Pinpoint the cell where the given text exists, returning its (x, y) midpoint coordinate. 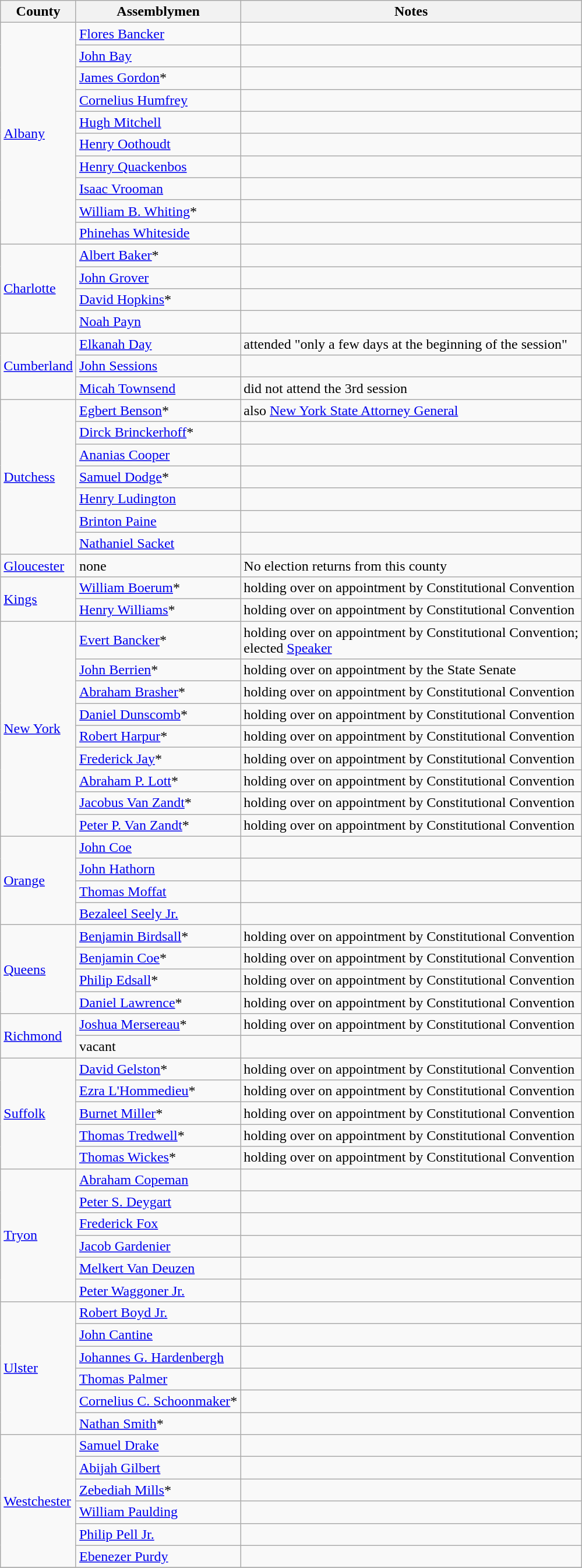
Orange (38, 880)
Daniel Lawrence* (158, 1002)
Dutchess (38, 477)
Peter S. Deygart (158, 1202)
New York (38, 728)
Jacobus Van Zandt* (158, 803)
Frederick Jay* (158, 759)
holding over on appointment by the State Senate (411, 670)
John Coe (158, 847)
Robert Boyd Jr. (158, 1312)
William Paulding (158, 1512)
Melkert Van Deuzen (158, 1268)
Isaac Vrooman (158, 189)
William B. Whiting* (158, 211)
Robert Harpur* (158, 737)
Daniel Dunscomb* (158, 714)
Nathaniel Sacket (158, 543)
Henry Williams* (158, 610)
James Gordon* (158, 78)
Zebediah Mills* (158, 1490)
Samuel Drake (158, 1446)
William Boerum* (158, 587)
Charlotte (38, 288)
Ezra L'Hommedieu* (158, 1091)
Cornelius Humfrey (158, 100)
Phinehas Whiteside (158, 233)
Henry Oothoudt (158, 144)
County (38, 12)
Noah Payn (158, 322)
Kings (38, 599)
none (158, 565)
Elkanah Day (158, 344)
Philip Pell Jr. (158, 1534)
Philip Edsall* (158, 980)
also New York State Attorney General (411, 410)
Thomas Palmer (158, 1379)
David Hopkins* (158, 300)
did not attend the 3rd session (411, 388)
Nathan Smith* (158, 1424)
John Hathorn (158, 869)
Abraham Copeman (158, 1180)
Queens (38, 969)
Albert Baker* (158, 255)
Joshua Mersereau* (158, 1025)
Cumberland (38, 366)
Tryon (38, 1235)
Bezaleel Seely Jr. (158, 914)
Frederick Fox (158, 1224)
John Bay (158, 56)
Peter Waggoner Jr. (158, 1290)
Henry Ludington (158, 499)
Richmond (38, 1036)
Hugh Mitchell (158, 122)
No election returns from this county (411, 565)
Cornelius C. Schoonmaker* (158, 1401)
Flores Bancker (158, 34)
Ulster (38, 1368)
Albany (38, 134)
Ananias Cooper (158, 455)
Henry Quackenbos (158, 167)
Evert Bancker* (158, 639)
Brinton Paine (158, 521)
Westchester (38, 1501)
John Grover (158, 278)
Jacob Gardenier (158, 1246)
John Berrien* (158, 670)
Samuel Dodge* (158, 477)
Thomas Tredwell* (158, 1135)
David Gelston* (158, 1069)
John Cantine (158, 1335)
Assemblymen (158, 12)
Notes (411, 12)
Benjamin Birdsall* (158, 936)
Micah Townsend (158, 388)
Burnet Miller* (158, 1113)
Abraham P. Lott* (158, 781)
Abijah Gilbert (158, 1468)
Thomas Wickes* (158, 1158)
Benjamin Coe* (158, 958)
Johannes G. Hardenbergh (158, 1357)
Gloucester (38, 565)
Thomas Moffat (158, 891)
Abraham Brasher* (158, 692)
Ebenezer Purdy (158, 1556)
holding over on appointment by Constitutional Convention; elected Speaker (411, 639)
vacant (158, 1047)
Egbert Benson* (158, 410)
Peter P. Van Zandt* (158, 825)
Suffolk (38, 1113)
Dirck Brinckerhoff* (158, 433)
John Sessions (158, 366)
attended "only a few days at the beginning of the session" (411, 344)
